From the cell containing the given text, extract its center point as [X, Y] coordinate. 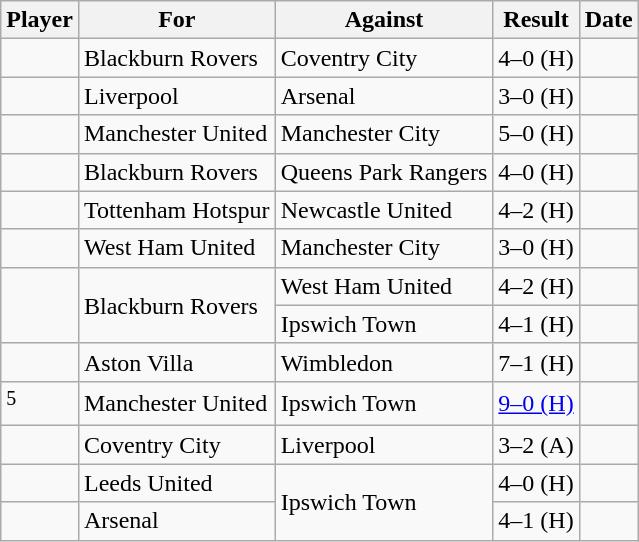
5 [40, 404]
Newcastle United [384, 210]
Tottenham Hotspur [176, 210]
7–1 (H) [536, 362]
Leeds United [176, 483]
9–0 (H) [536, 404]
Against [384, 20]
Queens Park Rangers [384, 172]
Result [536, 20]
Player [40, 20]
5–0 (H) [536, 134]
For [176, 20]
Wimbledon [384, 362]
Aston Villa [176, 362]
3–2 (A) [536, 445]
Date [608, 20]
